Identify which cell holds the provided text, then report its [x, y] central coordinate. 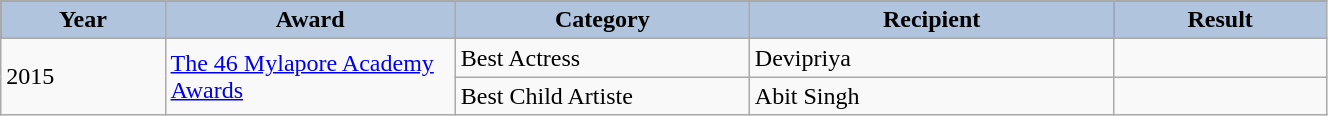
Abit Singh [932, 96]
Result [1220, 20]
Devipriya [932, 58]
2015 [83, 77]
The 46 Mylapore Academy Awards [310, 77]
Best Child Artiste [602, 96]
Best Actress [602, 58]
Recipient [932, 20]
Year [83, 20]
Award [310, 20]
Category [602, 20]
